Provide the [x, y] coordinate of the cell's center where the given text is located.  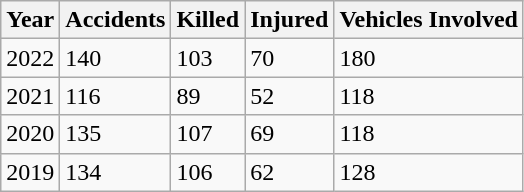
2021 [30, 96]
128 [429, 172]
52 [290, 96]
134 [116, 172]
Killed [208, 20]
70 [290, 58]
Accidents [116, 20]
2019 [30, 172]
Year [30, 20]
Vehicles Involved [429, 20]
103 [208, 58]
Injured [290, 20]
69 [290, 134]
106 [208, 172]
2020 [30, 134]
180 [429, 58]
116 [116, 96]
140 [116, 58]
135 [116, 134]
2022 [30, 58]
107 [208, 134]
62 [290, 172]
89 [208, 96]
